Identify which cell holds the provided text, then report its (X, Y) central coordinate. 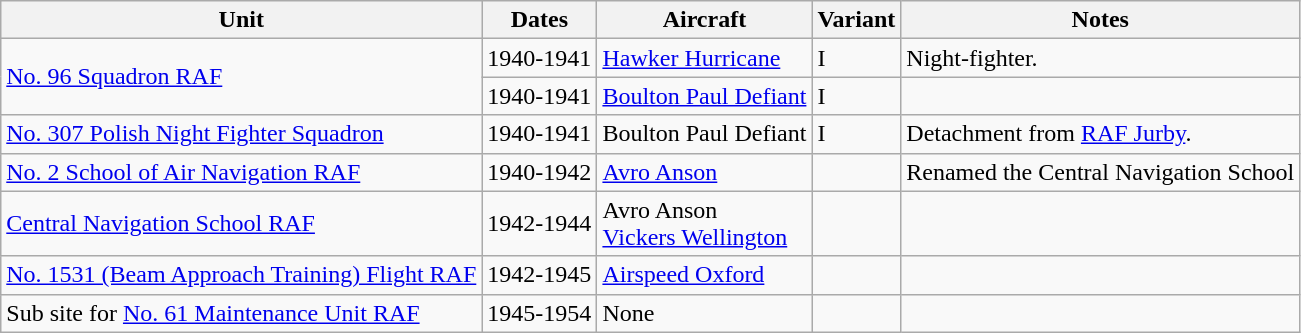
1942-1944 (540, 224)
Avro AnsonVickers Wellington (704, 224)
Aircraft (704, 20)
No. 307 Polish Night Fighter Squadron (242, 134)
Dates (540, 20)
Airspeed Oxford (704, 275)
Avro Anson (704, 172)
No. 1531 (Beam Approach Training) Flight RAF (242, 275)
None (704, 313)
Detachment from RAF Jurby. (1100, 134)
No. 2 School of Air Navigation RAF (242, 172)
Night-fighter. (1100, 58)
1940-1942 (540, 172)
Variant (856, 20)
1945-1954 (540, 313)
Hawker Hurricane (704, 58)
Sub site for No. 61 Maintenance Unit RAF (242, 313)
Central Navigation School RAF (242, 224)
Renamed the Central Navigation School (1100, 172)
Unit (242, 20)
No. 96 Squadron RAF (242, 77)
Notes (1100, 20)
1942-1945 (540, 275)
